Detect which cell encompasses the target text, then output its [x, y] center coordinate. 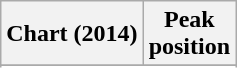
Chart (2014) [72, 34]
Peakposition [189, 34]
